Provide the [X, Y] coordinate of the cell's center where the given text is located.  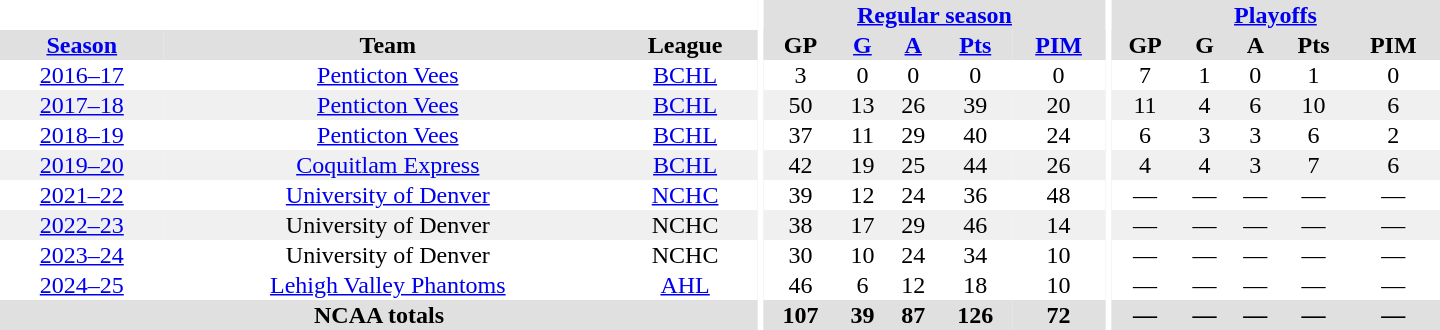
2021–22 [82, 195]
107 [800, 315]
17 [862, 225]
2 [1394, 135]
72 [1058, 315]
48 [1058, 195]
37 [800, 135]
18 [976, 285]
34 [976, 255]
14 [1058, 225]
50 [800, 105]
20 [1058, 105]
2016–17 [82, 75]
87 [914, 315]
19 [862, 165]
Team [388, 45]
38 [800, 225]
2022–23 [82, 225]
2023–24 [82, 255]
25 [914, 165]
2017–18 [82, 105]
42 [800, 165]
Coquitlam Express [388, 165]
126 [976, 315]
NCAA totals [379, 315]
36 [976, 195]
AHL [685, 285]
2018–19 [82, 135]
League [685, 45]
Lehigh Valley Phantoms [388, 285]
44 [976, 165]
Season [82, 45]
Regular season [935, 15]
Playoffs [1276, 15]
13 [862, 105]
40 [976, 135]
2024–25 [82, 285]
2019–20 [82, 165]
30 [800, 255]
